Locate the cell with the specified text and output its (X, Y) center coordinate. 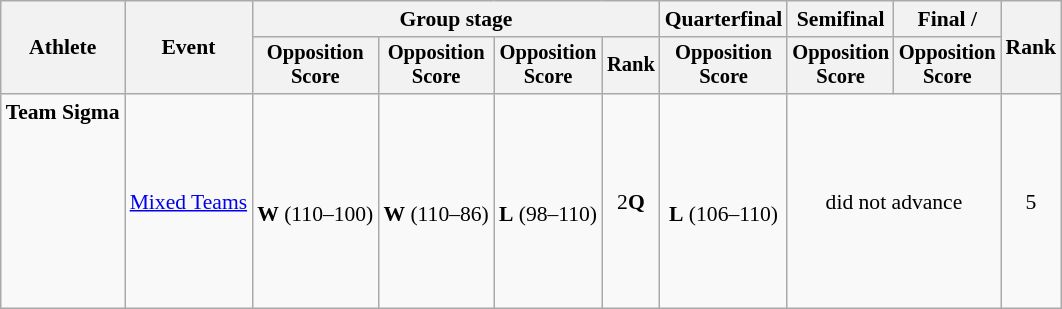
5 (1032, 201)
Athlete (63, 48)
Final / (948, 19)
Group stage (456, 19)
Semifinal (840, 19)
L (106–110) (724, 201)
Quarterfinal (724, 19)
Mixed Teams (189, 201)
L (98–110) (548, 201)
did not advance (894, 201)
W (110–100) (315, 201)
Event (189, 48)
2Q (631, 201)
W (110–86) (436, 201)
Team Sigma (63, 201)
